Determine the [X, Y] coordinate at the center of the cell enclosing the given text.  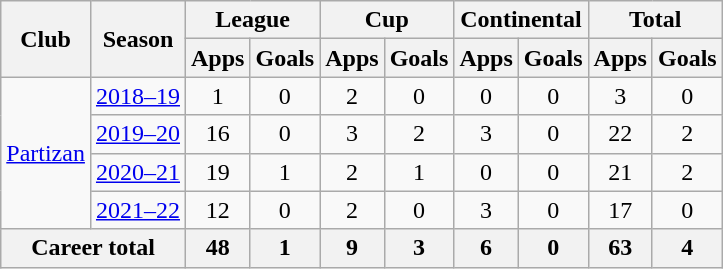
2019–20 [138, 134]
12 [218, 210]
Career total [94, 248]
21 [620, 172]
Cup [387, 20]
19 [218, 172]
63 [620, 248]
2020–21 [138, 172]
Partizan [46, 153]
22 [620, 134]
17 [620, 210]
2021–22 [138, 210]
Season [138, 39]
48 [218, 248]
6 [486, 248]
2018–19 [138, 96]
16 [218, 134]
League [253, 20]
9 [352, 248]
Total [655, 20]
Continental [521, 20]
Club [46, 39]
4 [687, 248]
